Determine the [x, y] coordinate at the center of the cell enclosing the given text.  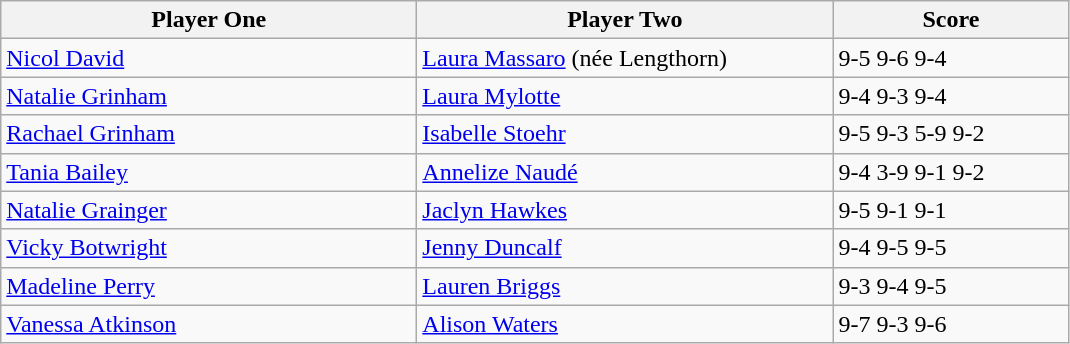
Nicol David [209, 58]
9-5 9-1 9-1 [951, 210]
Vicky Botwright [209, 248]
Score [951, 20]
Player Two [625, 20]
Isabelle Stoehr [625, 134]
9-7 9-3 9-6 [951, 324]
9-4 3-9 9-1 9-2 [951, 172]
Jaclyn Hawkes [625, 210]
Natalie Grinham [209, 96]
Player One [209, 20]
Rachael Grinham [209, 134]
Vanessa Atkinson [209, 324]
9-4 9-5 9-5 [951, 248]
Lauren Briggs [625, 286]
Jenny Duncalf [625, 248]
Alison Waters [625, 324]
9-3 9-4 9-5 [951, 286]
Natalie Grainger [209, 210]
9-5 9-3 5-9 9-2 [951, 134]
9-5 9-6 9-4 [951, 58]
Laura Mylotte [625, 96]
Laura Massaro (née Lengthorn) [625, 58]
Tania Bailey [209, 172]
9-4 9-3 9-4 [951, 96]
Annelize Naudé [625, 172]
Madeline Perry [209, 286]
